Pinpoint the cell where the given text exists, returning its [X, Y] midpoint coordinate. 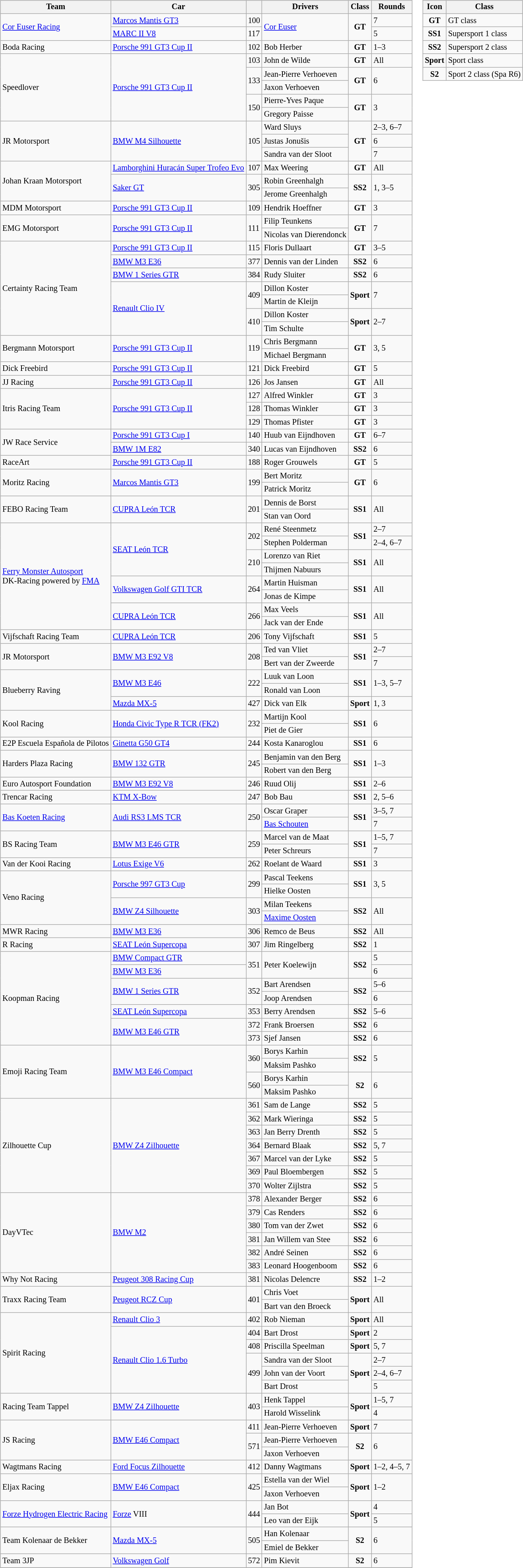
188 [254, 462]
Ford Focus Zilhouette [179, 1467]
Michael Bergmann [305, 355]
Max Weering [305, 168]
373 [254, 1038]
259 [254, 844]
Martijn Kool [305, 717]
340 [254, 449]
Thomas Winkler [305, 409]
Justas Jonušis [305, 141]
1, 3 [391, 704]
Honda Civic Type R TCR (FK2) [179, 724]
Estella van der Wiel [305, 1480]
Speedlover [56, 87]
352 [254, 992]
Certainty Racing Team [56, 288]
Icon [434, 7]
Jan Berry Drenth [305, 1132]
Nicolas van Dierendonck [305, 235]
JW Race Service [56, 443]
353 [254, 1012]
6–7 [391, 436]
Lucas van Eijndhoven [305, 449]
Renault Clio 1.6 Turbo [179, 1360]
Thomas Pfister [305, 422]
Danny Wagtmans [305, 1467]
411 [254, 1427]
BMW M3 E46 Compact [179, 1072]
377 [254, 261]
BMW Z4 Silhouette [179, 911]
Filip Teunkens [305, 221]
362 [254, 1119]
384 [254, 275]
Piet de Gier [305, 730]
351 [254, 965]
Nicolas Delencre [305, 1279]
Bart Arendsen [305, 985]
3–5, 7 [391, 811]
401 [254, 1300]
360 [254, 1059]
Porsche 997 GT3 Cup [179, 884]
René Steenmetz [305, 529]
Floris Dullaart [305, 248]
EMG Motorsport [56, 228]
210 [254, 563]
Euro Autosport Foundation [56, 784]
Car [179, 7]
KTM X-Bow [179, 797]
208 [254, 657]
Stephen Polderman [305, 543]
370 [254, 1186]
117 [254, 34]
GT class [484, 20]
Forze Hydrogen Electric Racing [56, 1514]
Roelant de Waard [305, 864]
MARC II V8 [179, 34]
Tom van der Zwet [305, 1226]
Robin Greenhalgh [305, 181]
Oscar Graper [305, 811]
Why Not Racing [56, 1279]
1, 3–5 [391, 188]
364 [254, 1145]
Team 3JP [56, 1561]
Martin Huisman [305, 583]
Emoji Racing Team [56, 1072]
383 [254, 1266]
Sport class [484, 60]
RaceArt [56, 462]
Lotus Exige V6 [179, 864]
Volkswagen Golf [179, 1561]
404 [254, 1333]
BMW M3 E46 [179, 683]
Luuk van Loon [305, 677]
425 [254, 1487]
Marcel van der Lyke [305, 1159]
222 [254, 683]
Jan Willem van Stee [305, 1239]
363 [254, 1132]
Jonas de Kimpe [305, 597]
Johan Kraan Motorsport [56, 181]
250 [254, 817]
121 [254, 369]
John de Wilde [305, 60]
Ward Sluys [305, 128]
Drivers [305, 7]
Frank Broersen [305, 1025]
Bas Koeten Racing [56, 817]
Renault Clio IV [179, 308]
128 [254, 409]
382 [254, 1253]
Alexander Berger [305, 1199]
109 [254, 208]
Supersport 2 class [484, 47]
107 [254, 168]
127 [254, 396]
Ginetta G50 GT4 [179, 744]
Lamborghini Huracán Super Trofeo Evo [179, 168]
201 [254, 509]
DayVTec [56, 1233]
Jos Jansen [305, 382]
Itris Racing Team [56, 409]
JJ Racing [56, 382]
JS Racing [56, 1440]
105 [254, 141]
244 [254, 744]
Pim Kievit [305, 1561]
Bas Schouten [305, 824]
Jim Ringelberg [305, 945]
103 [254, 60]
199 [254, 482]
Huub van Eijndhoven [305, 436]
2 [391, 1333]
Sport 2 class (Spa R6) [484, 74]
505 [254, 1540]
115 [254, 248]
Priscilla Speelman [305, 1346]
572 [254, 1561]
SEAT León TCR [179, 549]
232 [254, 724]
BMW 1M E82 [179, 449]
Sam de Lange [305, 1105]
Saker GT [179, 188]
Renault Clio 3 [179, 1320]
BMW M2 [179, 1233]
Berry Arendsen [305, 1012]
Trencar Racing [56, 797]
262 [254, 864]
303 [254, 911]
Zilhouette Cup [56, 1145]
307 [254, 945]
Cor Euser Racing [56, 27]
Bernard Blaak [305, 1145]
150 [254, 107]
Milan Teekens [305, 905]
Rounds [391, 7]
378 [254, 1199]
206 [254, 636]
247 [254, 797]
André Seinen [305, 1253]
379 [254, 1213]
MDM Motorsport [56, 208]
361 [254, 1105]
Volkswagen Golf GTI TCR [179, 590]
402 [254, 1320]
102 [254, 47]
John van der Voort [305, 1373]
2, 5–6 [391, 797]
Harders Plaza Racing [56, 763]
Robert van den Berg [305, 770]
133 [254, 80]
571 [254, 1447]
Remco de Beus [305, 931]
Thijmen Nabuurs [305, 569]
408 [254, 1346]
Chris Bergmann [305, 342]
Paul Bloembergen [305, 1172]
Veno Racing [56, 898]
Team Kolenaar de Bekker [56, 1540]
Peter Schreurs [305, 851]
BMW Compact GTR [179, 958]
Gregory Paisse [305, 114]
Pascal Teekens [305, 878]
Alfred Winkler [305, 396]
Han Kolenaar [305, 1534]
126 [254, 382]
245 [254, 763]
Emiel de Bekker [305, 1547]
444 [254, 1514]
Supersport 1 class [484, 34]
Chris Voet [305, 1293]
299 [254, 884]
Lorenzo van Riet [305, 556]
410 [254, 322]
Patrick Moritz [305, 489]
Harold Wisselink [305, 1414]
560 [254, 1085]
Peugeot 308 Racing Cup [179, 1279]
Vijfschaft Racing Team [56, 636]
380 [254, 1226]
Maxime Oosten [305, 918]
BS Racing Team [56, 844]
Dennis de Borst [305, 503]
Van der Kooi Racing [56, 864]
129 [254, 422]
Wolter Zijlstra [305, 1186]
Roger Grouwels [305, 462]
Tony Vijfschaft [305, 636]
Stan van Oord [305, 516]
412 [254, 1467]
Leonard Hoogenboom [305, 1266]
3–5 [391, 248]
E2P Escuela Española de Pilotos [56, 744]
Marcel van de Maat [305, 837]
Peter Koelewijn [305, 965]
Ted van Vliet [305, 650]
Sjef Jansen [305, 1038]
Bob Bau [305, 797]
Forze VIII [179, 1514]
140 [254, 436]
Rudy Sluiter [305, 275]
R Racing [56, 945]
305 [254, 188]
1 [391, 945]
Porsche 991 GT3 Cup I [179, 436]
Bob Herber [305, 47]
Bergmann Motorsport [56, 349]
Dick van Elk [305, 704]
Hendrik Hoeffner [305, 208]
Pierre-Yves Paque [305, 101]
266 [254, 616]
BMW M4 Silhouette [179, 141]
Traxx Racing Team [56, 1300]
2–6 [391, 784]
Kosta Kanaroglou [305, 744]
372 [254, 1025]
Benjamin van den Berg [305, 757]
Jerome Greenhalgh [305, 195]
Kool Racing [56, 724]
Martin de Kleijn [305, 302]
Mark Wieringa [305, 1119]
100 [254, 20]
202 [254, 536]
Spirit Racing [56, 1353]
111 [254, 228]
Boda Racing [56, 47]
FEBO Racing Team [56, 509]
Team [56, 7]
Audi RS3 LMS TCR [179, 817]
BMW 132 GTR [179, 763]
Eljax Racing [56, 1487]
Leo van der Eijk [305, 1521]
246 [254, 784]
1–2, 4–5, 7 [391, 1467]
Jack van der Ende [305, 623]
2–3, 6–7 [391, 128]
Rob Nieman [305, 1320]
Koopman Racing [56, 998]
403 [254, 1406]
Bert van der Zweerde [305, 663]
264 [254, 590]
306 [254, 931]
409 [254, 294]
119 [254, 349]
1–3, 5–7 [391, 683]
Cor Euser [305, 27]
Racing Team Tappel [56, 1406]
369 [254, 1172]
Bart van den Broeck [305, 1306]
MWR Racing [56, 931]
Dennis van der Linden [305, 261]
Henk Tappel [305, 1400]
499 [254, 1373]
Tim Schulte [305, 328]
Joop Arendsen [305, 998]
427 [254, 704]
Peugeot RCZ Cup [179, 1300]
Max Veels [305, 610]
Wagtmans Racing [56, 1467]
Bert Moritz [305, 476]
Ferry Monster Autosport DK-Racing powered by FMA [56, 576]
Ruud Olij [305, 784]
Jan Bot [305, 1507]
Moritz Racing [56, 482]
Ronald van Loon [305, 690]
Blueberry Raving [56, 690]
367 [254, 1159]
Hielke Oosten [305, 891]
Cas Renders [305, 1213]
